Locate the cell with the specified text and output its [X, Y] center coordinate. 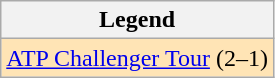
Legend [138, 20]
ATP Challenger Tour (2–1) [138, 58]
